From the cell containing the given text, extract its center point as (X, Y) coordinate. 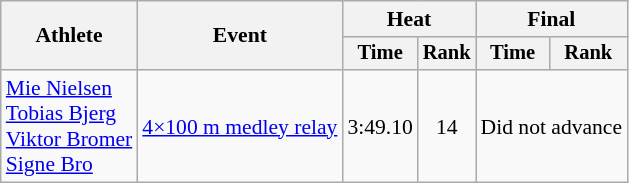
Athlete (70, 36)
4×100 m medley relay (240, 126)
Did not advance (552, 126)
3:49.10 (380, 126)
Event (240, 36)
Heat (408, 19)
Mie NielsenTobias BjergViktor BromerSigne Bro (70, 126)
14 (447, 126)
Final (552, 19)
